For the text-containing cell, return its midpoint in [x, y] coordinate format. 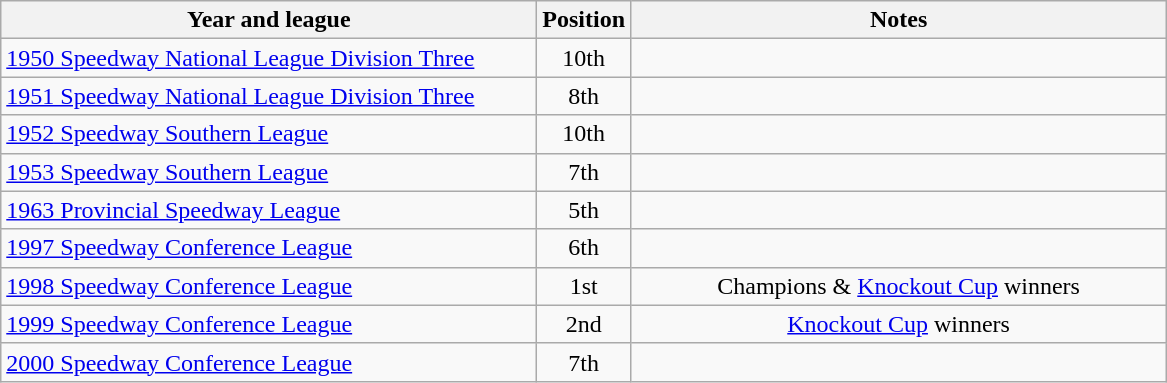
Year and league [269, 20]
Knockout Cup winners [899, 324]
Champions & Knockout Cup winners [899, 286]
6th [584, 248]
2000 Speedway Conference League [269, 362]
1998 Speedway Conference League [269, 286]
1953 Speedway Southern League [269, 172]
1952 Speedway Southern League [269, 134]
Notes [899, 20]
1st [584, 286]
2nd [584, 324]
1999 Speedway Conference League [269, 324]
1951 Speedway National League Division Three [269, 96]
8th [584, 96]
1950 Speedway National League Division Three [269, 58]
Position [584, 20]
5th [584, 210]
1997 Speedway Conference League [269, 248]
1963 Provincial Speedway League [269, 210]
